Determine the [x, y] coordinate at the center of the cell enclosing the given text.  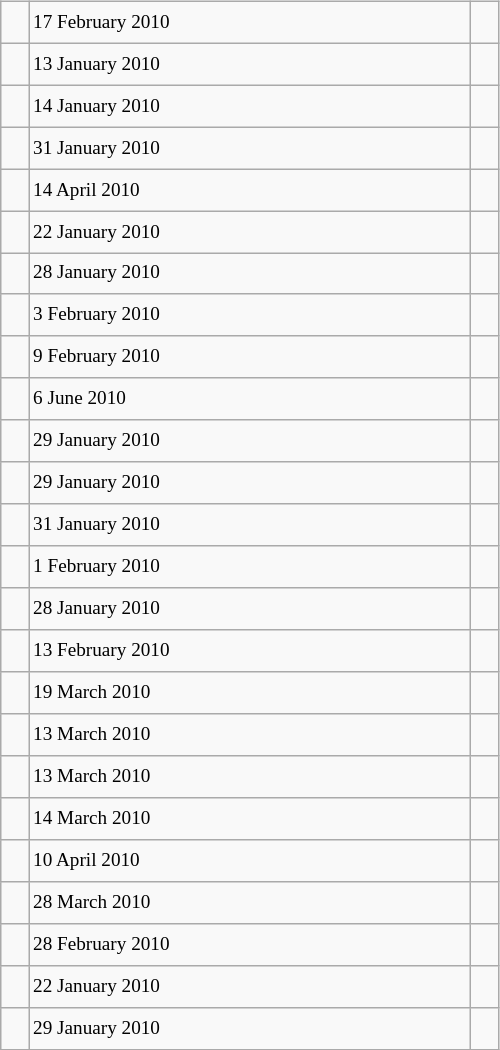
17 February 2010 [249, 22]
13 February 2010 [249, 651]
13 January 2010 [249, 64]
10 April 2010 [249, 861]
28 February 2010 [249, 944]
9 February 2010 [249, 357]
14 April 2010 [249, 190]
14 March 2010 [249, 819]
28 March 2010 [249, 902]
3 February 2010 [249, 315]
1 February 2010 [249, 567]
19 March 2010 [249, 693]
6 June 2010 [249, 399]
14 January 2010 [249, 106]
